Find where the given text appears and provide that cell's center as [x, y] coordinate. 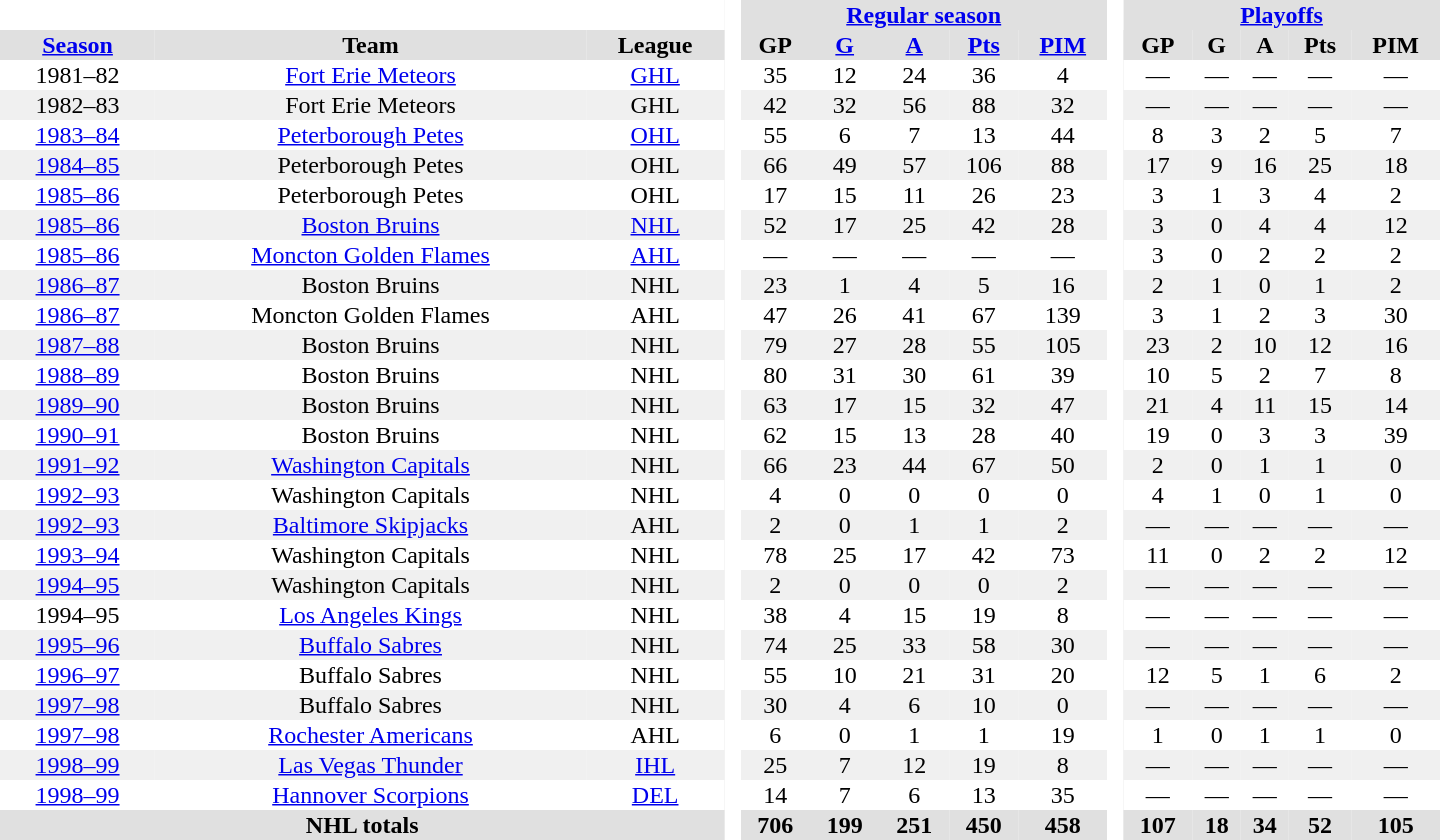
1990–91 [78, 435]
251 [914, 825]
1983–84 [78, 135]
1982–83 [78, 105]
50 [1062, 465]
61 [984, 375]
49 [845, 165]
41 [914, 315]
107 [1158, 825]
1981–82 [78, 75]
1993–94 [78, 555]
58 [984, 645]
706 [775, 825]
1991–92 [78, 465]
73 [1062, 555]
106 [984, 165]
78 [775, 555]
40 [1062, 435]
League [655, 45]
63 [775, 405]
24 [914, 75]
199 [845, 825]
NHL totals [362, 825]
1987–88 [78, 345]
9 [1217, 165]
1989–90 [78, 405]
38 [775, 615]
34 [1265, 825]
1995–96 [78, 645]
62 [775, 435]
Playoffs [1282, 15]
74 [775, 645]
450 [984, 825]
1988–89 [78, 375]
33 [914, 645]
1996–97 [78, 675]
Season [78, 45]
56 [914, 105]
27 [845, 345]
Hannover Scorpions [370, 795]
139 [1062, 315]
1984–85 [78, 165]
Las Vegas Thunder [370, 765]
458 [1062, 825]
DEL [655, 795]
Rochester Americans [370, 735]
36 [984, 75]
80 [775, 375]
Los Angeles Kings [370, 615]
Regular season [924, 15]
Baltimore Skipjacks [370, 525]
IHL [655, 765]
57 [914, 165]
79 [775, 345]
20 [1062, 675]
Team [370, 45]
